Extract the [X, Y] coordinate from the center of the cell holding the provided text.  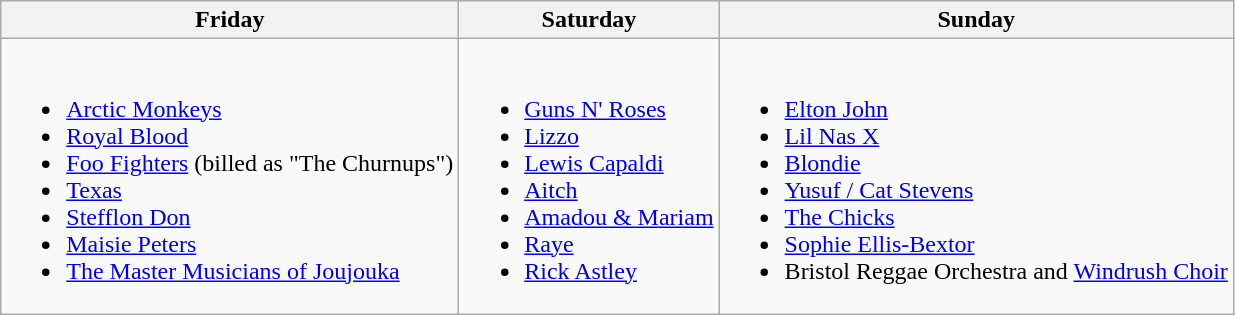
Friday [230, 20]
Guns N' RosesLizzoLewis CapaldiAitchAmadou & MariamRayeRick Astley [589, 176]
Arctic MonkeysRoyal BloodFoo Fighters (billed as "The Churnups")TexasStefflon DonMaisie PetersThe Master Musicians of Joujouka [230, 176]
Sunday [976, 20]
Elton JohnLil Nas XBlondieYusuf / Cat StevensThe ChicksSophie Ellis-BextorBristol Reggae Orchestra and Windrush Choir [976, 176]
Saturday [589, 20]
